Search for the cell housing the specified text and yield its [X, Y] center coordinate. 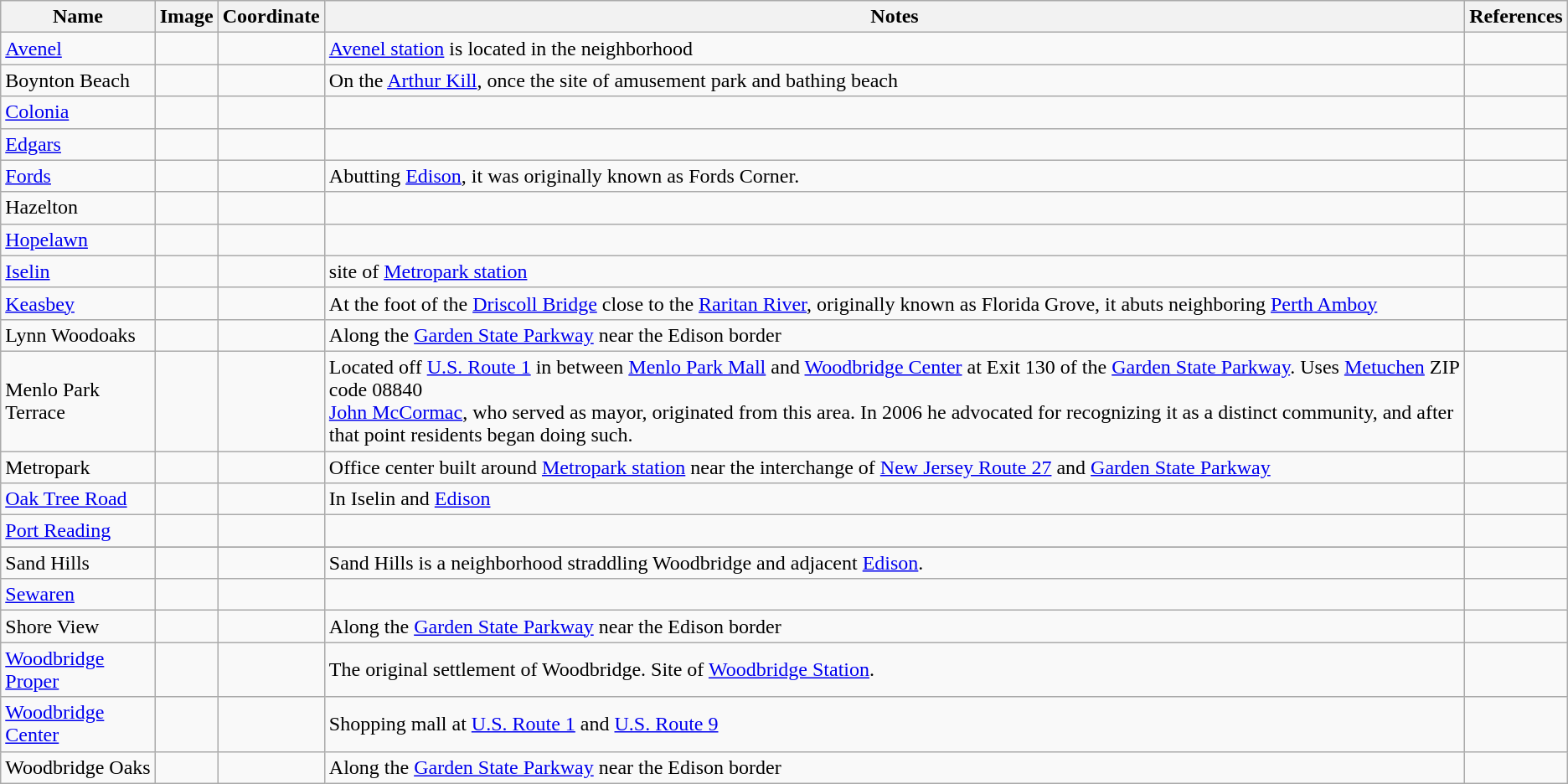
Hopelawn [78, 240]
Avenel station is located in the neighborhood [895, 49]
Boynton Beach [78, 80]
Port Reading [78, 531]
Edgars [78, 144]
In Iselin and Edison [895, 499]
Hazelton [78, 208]
Shopping mall at U.S. Route 1 and U.S. Route 9 [895, 724]
Office center built around Metropark station near the interchange of New Jersey Route 27 and Garden State Parkway [895, 467]
Woodbridge Center [78, 724]
On the Arthur Kill, once the site of amusement park and bathing beach [895, 80]
Metropark [78, 467]
Fords [78, 176]
At the foot of the Driscoll Bridge close to the Raritan River, originally known as Florida Grove, it abuts neighboring Perth Amboy [895, 303]
Menlo Park Terrace [78, 400]
Colonia [78, 112]
Sewaren [78, 595]
Coordinate [271, 17]
Iselin [78, 271]
Woodbridge Proper [78, 670]
Name [78, 17]
site of Metropark station [895, 271]
Lynn Woodoaks [78, 335]
References [1516, 17]
Keasbey [78, 303]
Sand Hills is a neighborhood straddling Woodbridge and adjacent Edison. [895, 563]
Notes [895, 17]
Shore View [78, 627]
Woodbridge Oaks [78, 767]
Image [186, 17]
The original settlement of Woodbridge. Site of Woodbridge Station. [895, 670]
Abutting Edison, it was originally known as Fords Corner. [895, 176]
Oak Tree Road [78, 499]
Avenel [78, 49]
Sand Hills [78, 563]
